Capture the cell that displays the provided text and extract its [x, y] central coordinate. 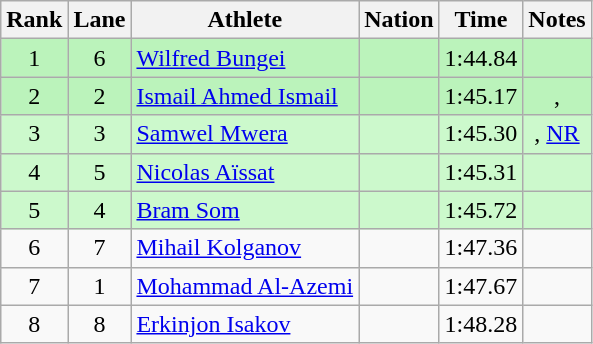
Bram Som [245, 210]
1:45.31 [481, 172]
Time [481, 20]
1:44.84 [481, 58]
Samwel Mwera [245, 134]
Wilfred Bungei [245, 58]
Mihail Kolganov [245, 248]
Ismail Ahmed Ismail [245, 96]
Nicolas Aïssat [245, 172]
Notes [557, 20]
Athlete [245, 20]
Rank [34, 20]
1:45.17 [481, 96]
Erkinjon Isakov [245, 324]
, [557, 96]
1:45.72 [481, 210]
Lane [100, 20]
Mohammad Al-Azemi [245, 286]
1:47.36 [481, 248]
1:47.67 [481, 286]
1:45.30 [481, 134]
, NR [557, 134]
Nation [399, 20]
1:48.28 [481, 324]
